Provide the (x, y) coordinate of the cell's center where the given text is located.  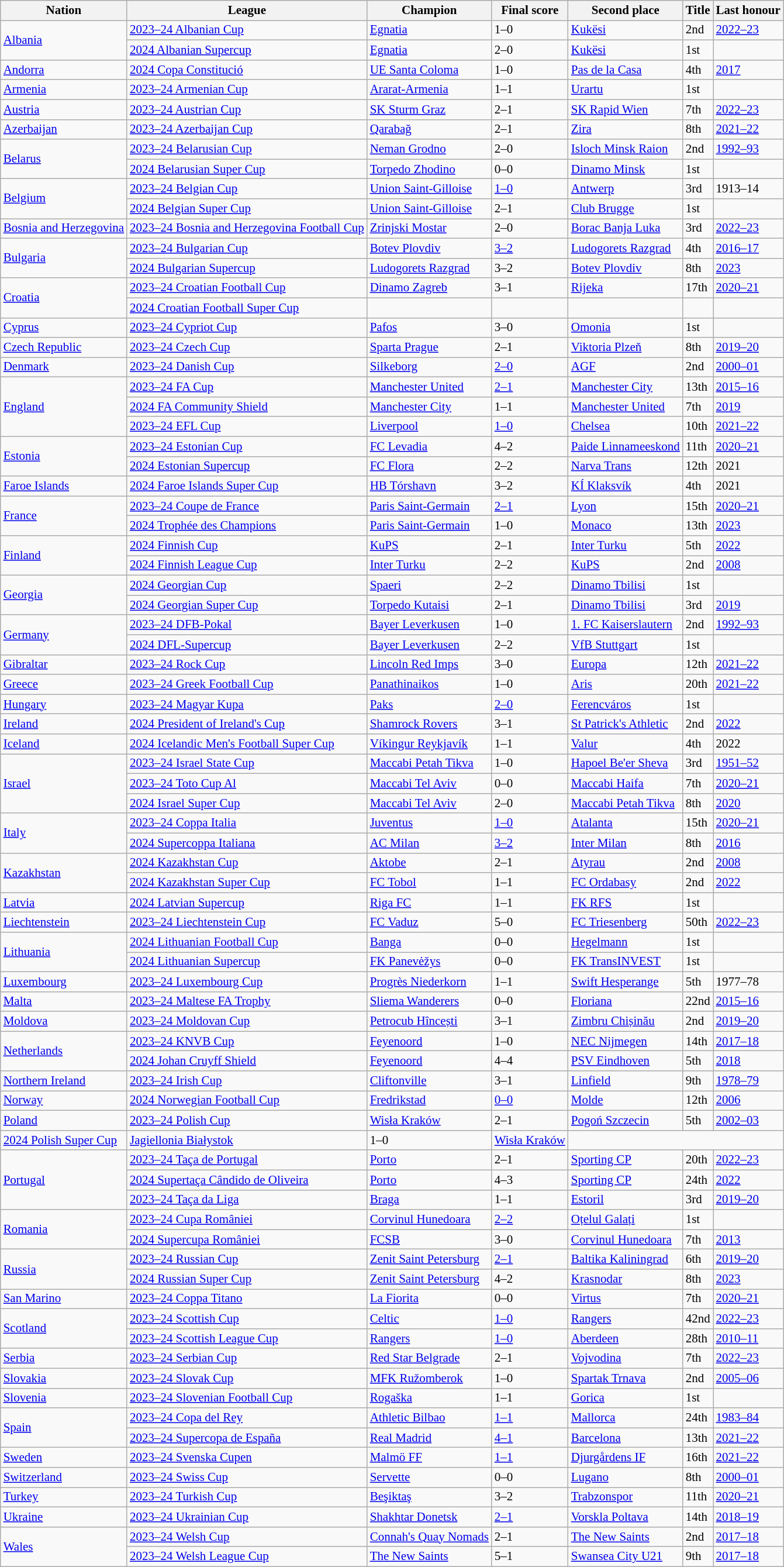
2006 (748, 1101)
Borac Banja Luka (626, 229)
Nation (64, 11)
Liverpool (429, 426)
2023–24 Russian Cup (247, 1259)
2024 Norwegian Football Cup (247, 1101)
UE Santa Coloma (429, 70)
2023–24 DFB-Pokal (247, 625)
42nd (698, 1319)
2024 Faroe Islands Super Cup (247, 486)
2023–24 Slovak Cup (247, 1378)
17th (698, 288)
2023–24 Magyar Kupa (247, 704)
Germany (64, 635)
1. FC Kaiserslautern (626, 625)
Viktoria Plzeň (626, 347)
Swansea City U21 (626, 1556)
2024 Icelandic Men's Football Super Cup (247, 744)
2023–24 Welsh League Cup (247, 1556)
Floriana (626, 1001)
FC Ordabasy (626, 883)
Bulgaria (64, 258)
Jagiellonia Białystok (247, 1141)
Hapoel Be'er Sheva (626, 764)
Finland (64, 556)
Paks (429, 704)
2023–24 Taça de Portugal (247, 1160)
Moldova (64, 1021)
2023–24 Coppa Titano (247, 1299)
Denmark (64, 367)
Liechtenstein (64, 922)
Champion (429, 11)
Virtus (626, 1299)
2016–17 (748, 248)
Oțelul Galați (626, 1220)
2018 (748, 1061)
Djurgårdens IF (626, 1458)
SK Sturm Graz (429, 109)
2024 Albanian Supercup (247, 50)
Luxembourg (64, 981)
Austria (64, 109)
Chelsea (626, 426)
Braga (429, 1200)
Zrinjski Mostar (429, 229)
Aktobe (429, 863)
Malmö FF (429, 1458)
Andorra (64, 70)
Juventus (429, 823)
Servette (429, 1478)
2024 Supertaça Cândido de Oliveira (247, 1180)
2023–24 Czech Cup (247, 347)
2024 Polish Super Cup (64, 1141)
Lincoln Red Imps (429, 664)
Paide Linnameeskond (626, 446)
Valur (626, 744)
Gibraltar (64, 664)
Spain (64, 1428)
Serbia (64, 1358)
2017 (748, 70)
Netherlands (64, 1051)
2023–24 KNVB Cup (247, 1041)
2023–24 Greek Football Cup (247, 684)
2024 Lithuanian Supercup (247, 962)
2024 Kazakhstan Cup (247, 863)
Pas de la Casa (626, 70)
Riga FC (429, 903)
La Fiorita (429, 1299)
Lithuania (64, 952)
Club Brugge (626, 209)
Swift Hesperange (626, 981)
Molde (626, 1101)
2024 Russian Super Cup (247, 1279)
Barcelona (626, 1438)
Georgia (64, 595)
2023–24 Scottish Cup (247, 1319)
Pafos (429, 328)
1951–52 (748, 764)
2023–24 Belgian Cup (247, 189)
England (64, 407)
2023–24 Croatian Football Cup (247, 288)
Italy (64, 833)
2024 Kazakhstan Super Cup (247, 883)
2024 Johan Cruyff Shield (247, 1061)
2023–24 Slovenian Football Cup (247, 1398)
2023–24 Swiss Cup (247, 1478)
4–4 (530, 1061)
2024 FA Community Shield (247, 407)
Neman Grodno (429, 149)
2023–24 Coupe de France (247, 506)
Estoril (626, 1200)
Estonia (64, 456)
2023–24 Cupa României (247, 1220)
Qarabağ (429, 129)
2024 Supercupa României (247, 1239)
AC Milan (429, 843)
2024 Finnish Cup (247, 546)
2024 President of Ireland's Cup (247, 724)
Panathinaikos (429, 684)
Inter Milan (626, 843)
1913–14 (748, 189)
Ukraine (64, 1517)
Ararat-Armenia (429, 89)
Belarus (64, 159)
Malta (64, 1001)
Vorskla Poltava (626, 1517)
League (247, 11)
5–0 (530, 922)
Switzerland (64, 1478)
Cliftonville (429, 1081)
Iceland (64, 744)
2023–24 Turkish Cup (247, 1497)
St Patrick's Athletic (626, 724)
2023–24 Armenian Cup (247, 89)
2013 (748, 1239)
Monaco (626, 526)
Sliema Wanderers (429, 1001)
FK Panevėžys (429, 962)
Russia (64, 1269)
Gorica (626, 1398)
Northern Ireland (64, 1081)
2023–24 Polish Cup (247, 1121)
2024 Finnish League Cup (247, 566)
FC Tobol (429, 883)
28th (698, 1338)
Final score (530, 11)
Víkingur Reykjavík (429, 744)
SK Rapid Wien (626, 109)
Ferencváros (626, 704)
2023–24 FA Cup (247, 387)
Progrès Niederkorn (429, 981)
2024 DFL-Supercup (247, 645)
Albania (64, 40)
Narva Trans (626, 466)
2023–24 Maltese FA Trophy (247, 1001)
2023–24 Estonian Cup (247, 446)
2023–24 Luxembourg Cup (247, 981)
2023–24 Toto Cup Al (247, 783)
FC Triesenberg (626, 922)
FK TransINVEST (626, 962)
NEC Nijmegen (626, 1041)
AGF (626, 367)
Israel (64, 784)
Croatia (64, 298)
2023–24 Rock Cup (247, 664)
FCSB (429, 1239)
Rogaška (429, 1398)
FK RFS (626, 903)
2023–24 Bulgarian Cup (247, 248)
10th (698, 426)
2023–24 Belarusian Cup (247, 149)
2023–24 Albanian Cup (247, 30)
1977–78 (748, 981)
Beşiktaş (429, 1497)
HB Tórshavn (429, 486)
Banga (429, 942)
MFK Ružomberok (429, 1378)
Shakhtar Donetsk (429, 1517)
2023–24 Copa del Rey (247, 1418)
2010–11 (748, 1338)
2023–24 Scottish League Cup (247, 1338)
Celtic (429, 1319)
Scotland (64, 1329)
Portugal (64, 1180)
Norway (64, 1101)
1978–79 (748, 1081)
2023–24 EFL Cup (247, 426)
Kazakhstan (64, 873)
2024 Trophée des Champions (247, 526)
2024 Israel Super Cup (247, 803)
Torpedo Zhodino (429, 169)
2024 Lithuanian Football Cup (247, 942)
Zimbru Chișinău (626, 1021)
Turkey (64, 1497)
Vojvodina (626, 1358)
2024 Croatian Football Super Cup (247, 308)
2023–24 Irish Cup (247, 1081)
FC Vaduz (429, 922)
Armenia (64, 89)
2023–24 Welsh Cup (247, 1537)
2024 Estonian Supercup (247, 466)
2016 (748, 843)
2024 Belgian Super Cup (247, 209)
2024 Latvian Supercup (247, 903)
Real Madrid (429, 1438)
Atyrau (626, 863)
Athletic Bilbao (429, 1418)
Sparta Prague (429, 347)
2023–24 Serbian Cup (247, 1358)
Dinamo Minsk (626, 169)
Rijeka (626, 288)
PSV Eindhoven (626, 1061)
VfB Stuttgart (626, 645)
France (64, 516)
Czech Republic (64, 347)
50th (698, 922)
6th (698, 1259)
2018–19 (748, 1517)
Faroe Islands (64, 486)
16th (698, 1458)
2024 Supercoppa Italiana (247, 843)
Aberdeen (626, 1338)
Atalanta (626, 823)
2024 Georgian Super Cup (247, 605)
Spartak Trnava (626, 1378)
2023–24 Danish Cup (247, 367)
Petrocub Hîncești (429, 1021)
2023–24 Austrian Cup (247, 109)
2024 Bulgarian Supercup (247, 268)
Aris (626, 684)
Dinamo Zagreb (429, 288)
Greece (64, 684)
Linfield (626, 1081)
2023–24 Coppa Italia (247, 823)
2002–03 (748, 1121)
2023–24 Israel State Cup (247, 764)
2023–24 Svenska Cupen (247, 1458)
Slovenia (64, 1398)
Shamrock Rovers (429, 724)
Spaeri (429, 586)
1983–84 (748, 1418)
Krasnodar (626, 1279)
Belgium (64, 199)
2024 Belarusian Super Cup (247, 169)
Hungary (64, 704)
Lyon (626, 506)
5–1 (530, 1556)
Urartu (626, 89)
Red Star Belgrade (429, 1358)
Poland (64, 1121)
2020 (748, 803)
2005–06 (748, 1378)
Bosnia and Herzegovina (64, 229)
Baltika Kaliningrad (626, 1259)
Maccabi Haifa (626, 783)
2023–24 Supercopa de España (247, 1438)
Pogoń Szczecin (626, 1121)
Zira (626, 129)
Mallorca (626, 1418)
4–1 (530, 1438)
Ireland (64, 724)
Last honour (748, 11)
Omonia (626, 328)
Lugano (626, 1478)
Latvia (64, 903)
2023–24 Cypriot Cup (247, 328)
Wales (64, 1547)
Second place (626, 11)
KÍ Klaksvík (626, 486)
FC Flora (429, 466)
Connah's Quay Nomads (429, 1537)
Title (698, 11)
22nd (698, 1001)
Romania (64, 1230)
2023–24 Taça da Liga (247, 1200)
4–3 (530, 1180)
2023–24 Moldovan Cup (247, 1021)
Hegelmann (626, 942)
San Marino (64, 1299)
Slovakia (64, 1378)
Fredrikstad (429, 1101)
Torpedo Kutaisi (429, 605)
2024 Copa Constitució (247, 70)
Sweden (64, 1458)
FC Levadia (429, 446)
2023–24 Azerbaijan Cup (247, 129)
2023–24 Ukrainian Cup (247, 1517)
2023–24 Bosnia and Herzegovina Football Cup (247, 229)
Antwerp (626, 189)
2023–24 Liechtenstein Cup (247, 922)
Silkeborg (429, 367)
Trabzonspor (626, 1497)
Cyprus (64, 328)
2024 Georgian Cup (247, 586)
Isloch Minsk Raion (626, 149)
Azerbaijan (64, 129)
Europa (626, 664)
